Detect which cell encompasses the target text, then output its [X, Y] center coordinate. 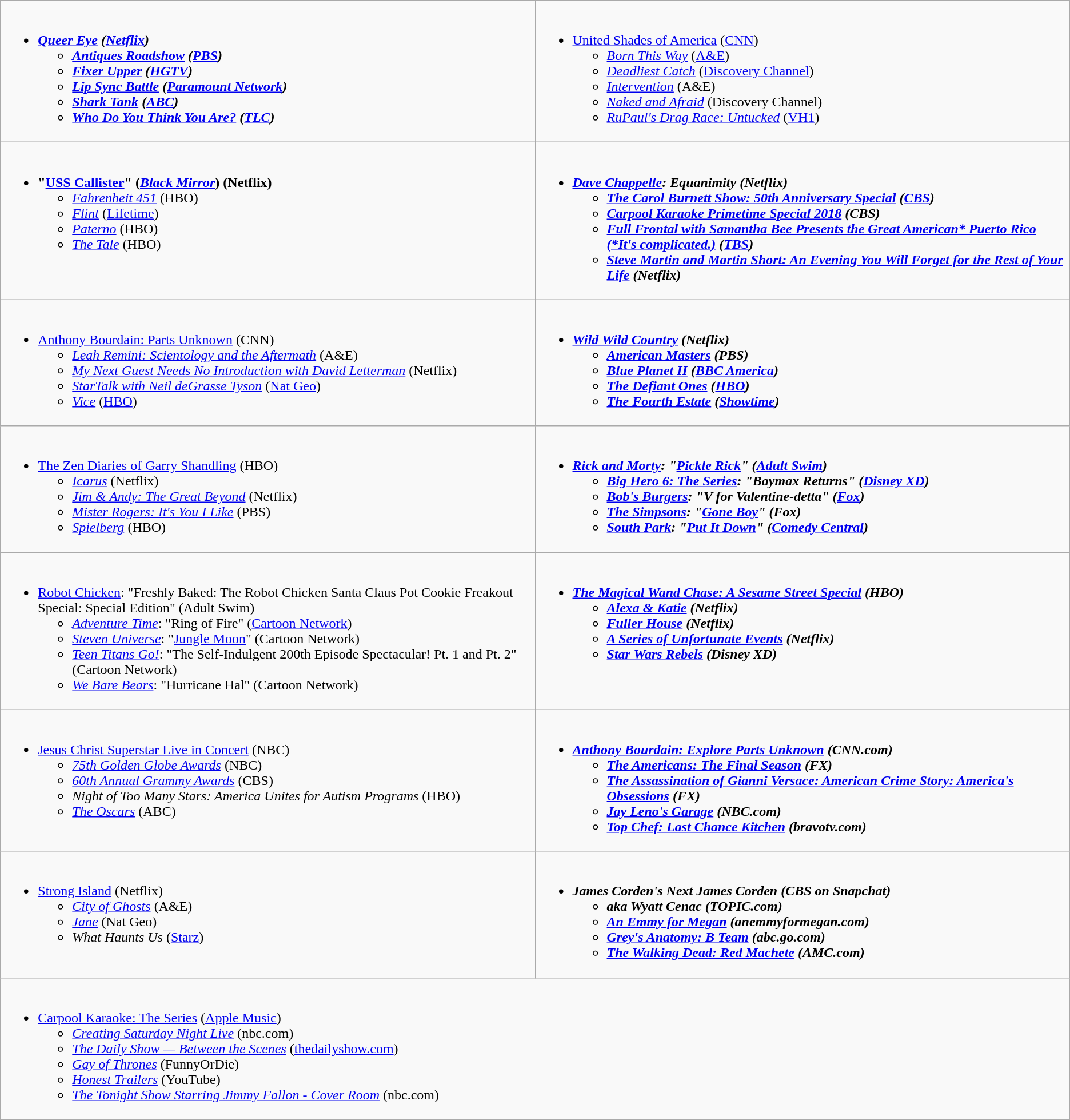
The Zen Diaries of Garry Shandling (HBO)Icarus (Netflix)Jim & Andy: The Great Beyond (Netflix)Mister Rogers: It's You I Like (PBS)Spielberg (HBO) [267, 489]
"USS Callister" (Black Mirror) (Netflix)Fahrenheit 451 (HBO)Flint (Lifetime)Paterno (HBO)The Tale (HBO) [267, 221]
Strong Island (Netflix)City of Ghosts (A&E)Jane (Nat Geo)What Haunts Us (Starz) [267, 915]
Queer Eye (Netflix)Antiques Roadshow (PBS)Fixer Upper (HGTV)Lip Sync Battle (Paramount Network)Shark Tank (ABC)Who Do You Think You Are? (TLC) [267, 71]
Wild Wild Country (Netflix)American Masters (PBS)Blue Planet II (BBC America)The Defiant Ones (HBO)The Fourth Estate (Showtime) [802, 362]
